Scan for the cell matching the given text and deliver its [X, Y] coordinate at center. 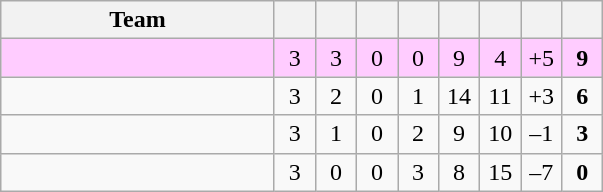
15 [500, 172]
11 [500, 96]
Team [138, 20]
6 [582, 96]
+3 [542, 96]
–7 [542, 172]
4 [500, 58]
14 [460, 96]
+5 [542, 58]
10 [500, 134]
–1 [542, 134]
8 [460, 172]
